Provide the [x, y] coordinate of the cell's center where the given text is located.  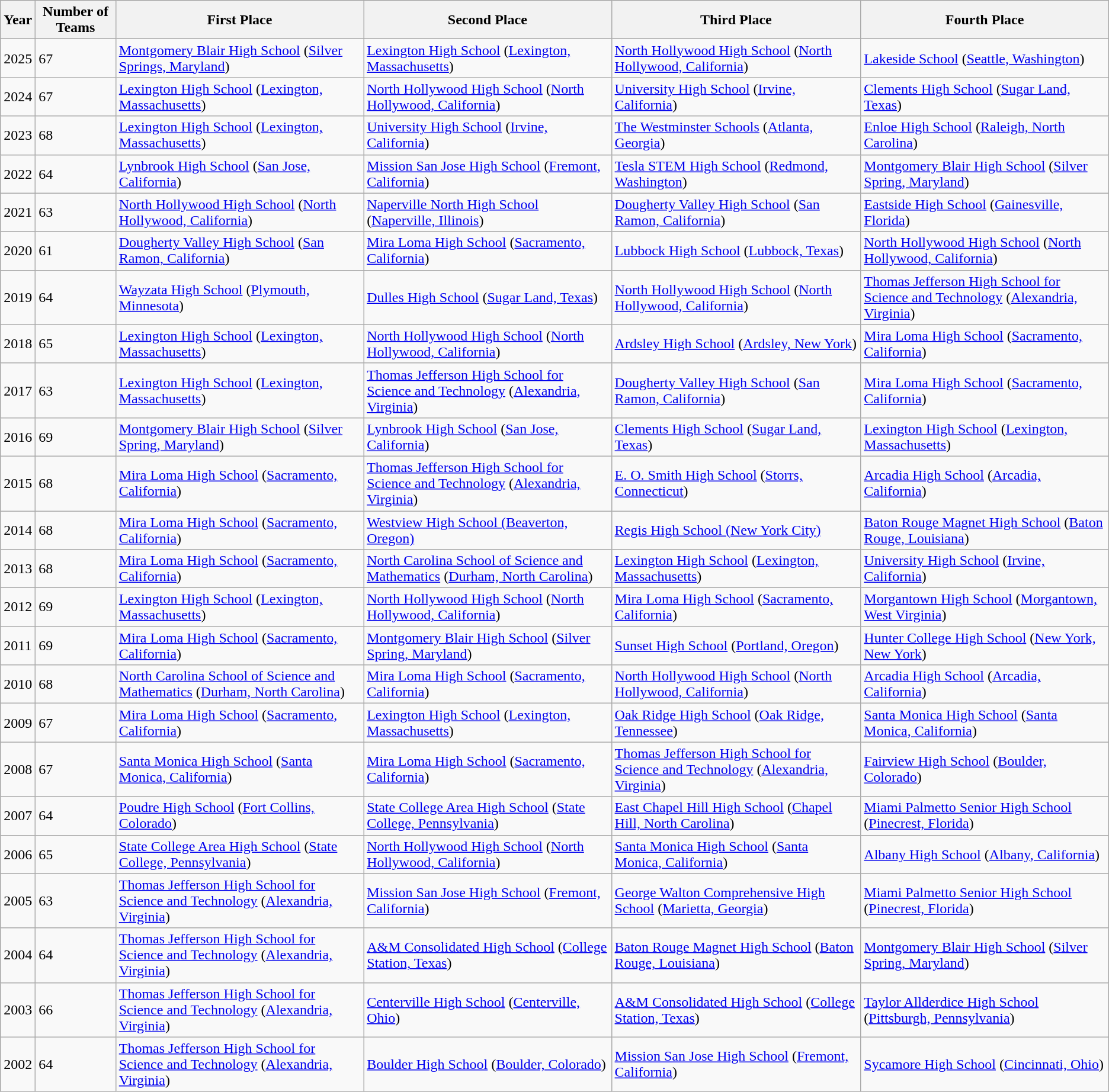
2006 [18, 854]
2017 [18, 390]
The Westminster Schools (Atlanta, Georgia) [736, 135]
Oak Ridge High School (Oak Ridge, Tennessee) [736, 722]
Sycamore High School (Cincinnati, Ohio) [985, 1064]
Dulles High School (Sugar Land, Texas) [488, 297]
2005 [18, 901]
2016 [18, 437]
2007 [18, 816]
2024 [18, 97]
First Place [239, 20]
Morgantown High School (Morgantown, West Virginia) [985, 608]
Taylor Allderdice High School (Pittsburgh, Pennsylvania) [985, 1010]
Enloe High School (Raleigh, North Carolina) [985, 135]
George Walton Comprehensive High School (Marietta, Georgia) [736, 901]
2022 [18, 174]
Poudre High School (Fort Collins, Colorado) [239, 816]
2009 [18, 722]
Third Place [736, 20]
2020 [18, 251]
Westview High School (Beaverton, Oregon) [488, 529]
2004 [18, 955]
Hunter College High School (New York, New York) [985, 645]
2003 [18, 1010]
2023 [18, 135]
Albany High School (Albany, California) [985, 854]
2008 [18, 769]
Naperville North High School (Naperville, Illinois) [488, 212]
Number of Teams [76, 20]
Sunset High School (Portland, Oregon) [736, 645]
East Chapel Hill High School (Chapel Hill, North Carolina) [736, 816]
Lakeside School (Seattle, Washington) [985, 58]
Tesla STEM High School (Redmond, Washington) [736, 174]
Lubbock High School (Lubbock, Texas) [736, 251]
2012 [18, 608]
2013 [18, 569]
Eastside High School (Gainesville, Florida) [985, 212]
Ardsley High School (Ardsley, New York) [736, 343]
2015 [18, 483]
E. O. Smith High School (Storrs, Connecticut) [736, 483]
2018 [18, 343]
2021 [18, 212]
2025 [18, 58]
Centerville High School (Centerville, Ohio) [488, 1010]
Regis High School (New York City) [736, 529]
2002 [18, 1064]
61 [76, 251]
2011 [18, 645]
2019 [18, 297]
2014 [18, 529]
2010 [18, 685]
66 [76, 1010]
Boulder High School (Boulder, Colorado) [488, 1064]
Year [18, 20]
Fairview High School (Boulder, Colorado) [985, 769]
Montgomery Blair High School (Silver Springs, Maryland) [239, 58]
Wayzata High School (Plymouth, Minnesota) [239, 297]
Second Place [488, 20]
Fourth Place [985, 20]
